From the cell containing the given text, extract its center point as [x, y] coordinate. 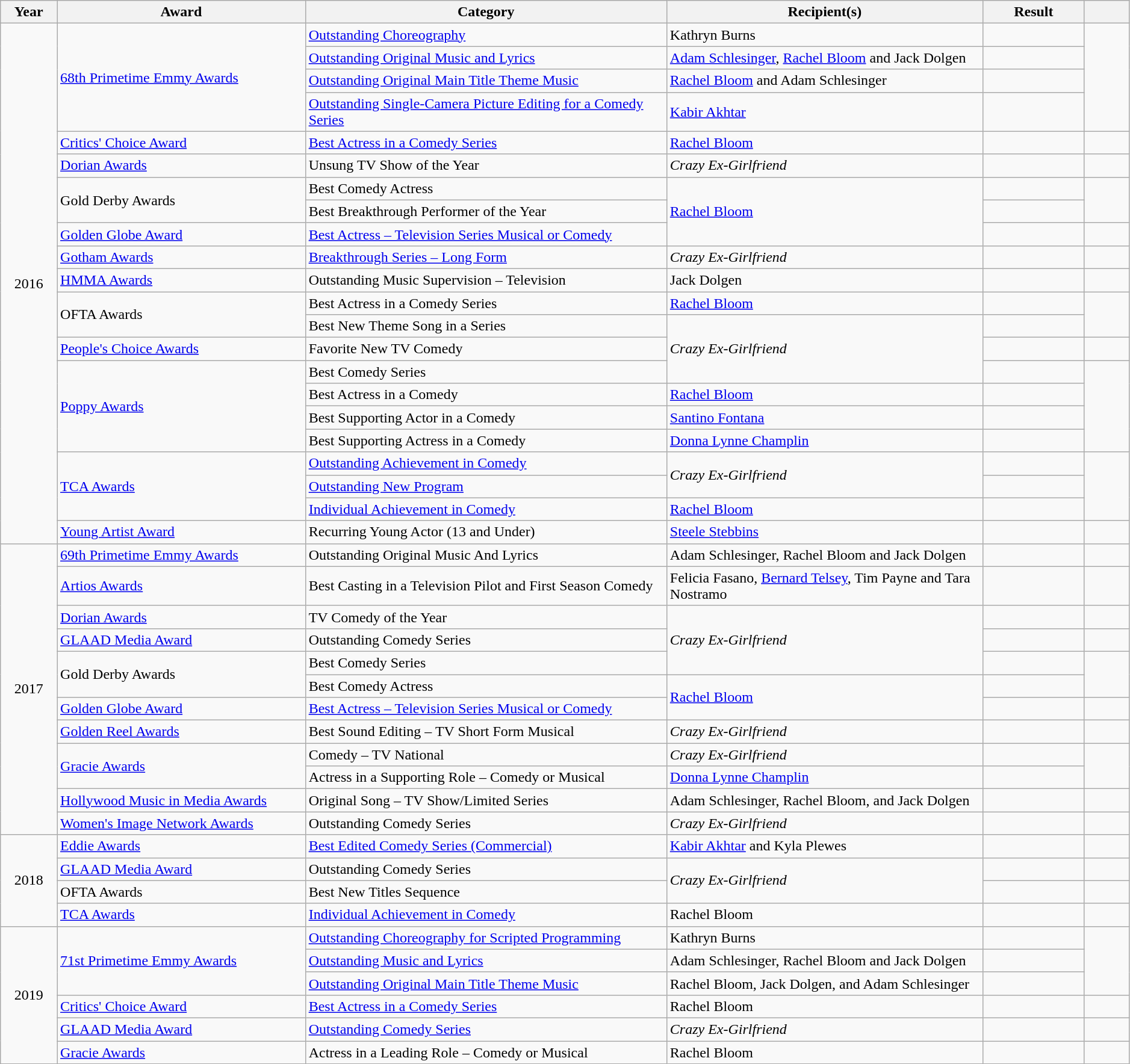
Category [486, 12]
Best Sound Editing – TV Short Form Musical [486, 732]
Hollywood Music in Media Awards [182, 800]
Kabir Akhtar [825, 112]
Outstanding Music and Lyrics [486, 960]
Rachel Bloom, Jack Dolgen, and Adam Schlesinger [825, 983]
Women's Image Network Awards [182, 823]
Poppy Awards [182, 406]
Golden Reel Awards [182, 732]
Outstanding New Program [486, 486]
Kabir Akhtar and Kyla Plewes [825, 846]
Best Actress in a Comedy [486, 395]
Outstanding Choreography for Scripted Programming [486, 938]
68th Primetime Emmy Awards [182, 77]
Outstanding Single-Camera Picture Editing for a Comedy Series [486, 112]
Adam Schlesinger, Rachel Bloom, and Jack Dolgen [825, 800]
Rachel Bloom and Adam Schlesinger [825, 81]
Artios Awards [182, 586]
Gotham Awards [182, 257]
71st Primetime Emmy Awards [182, 960]
Unsung TV Show of the Year [486, 165]
Best Casting in a Television Pilot and First Season Comedy [486, 586]
Outstanding Original Music And Lyrics [486, 555]
2016 [29, 283]
Actress in a Leading Role – Comedy or Musical [486, 1053]
Best New Titles Sequence [486, 892]
Best Supporting Actor in a Comedy [486, 418]
Santino Fontana [825, 418]
Young Artist Award [182, 532]
Best New Theme Song in a Series [486, 326]
Award [182, 12]
Comedy – TV National [486, 755]
Result [1033, 12]
Jack Dolgen [825, 280]
Best Edited Comedy Series (Commercial) [486, 846]
Outstanding Achievement in Comedy [486, 463]
Original Song – TV Show/Limited Series [486, 800]
Outstanding Choreography [486, 35]
Recipient(s) [825, 12]
HMMA Awards [182, 280]
Steele Stebbins [825, 532]
Favorite New TV Comedy [486, 349]
Outstanding Music Supervision – Television [486, 280]
TV Comedy of the Year [486, 617]
Best Breakthrough Performer of the Year [486, 211]
Felicia Fasano, Bernard Telsey, Tim Payne and Tara Nostramo [825, 586]
Year [29, 12]
Best Supporting Actress in a Comedy [486, 441]
69th Primetime Emmy Awards [182, 555]
2017 [29, 689]
2019 [29, 995]
Actress in a Supporting Role – Comedy or Musical [486, 778]
Eddie Awards [182, 846]
Breakthrough Series – Long Form [486, 257]
Outstanding Original Music and Lyrics [486, 58]
Recurring Young Actor (13 and Under) [486, 532]
People's Choice Awards [182, 349]
2018 [29, 880]
